Identify which cell holds the provided text, then report its (x, y) central coordinate. 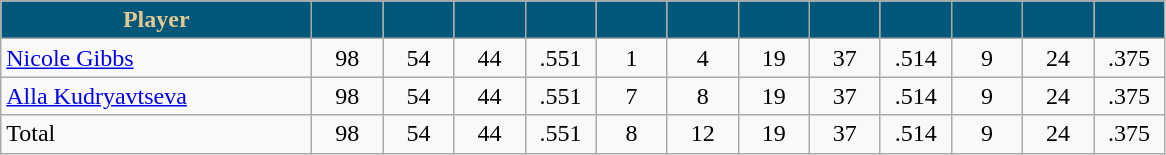
Player (156, 20)
7 (632, 96)
Nicole Gibbs (156, 58)
Total (156, 134)
1 (632, 58)
4 (702, 58)
12 (702, 134)
Alla Kudryavtseva (156, 96)
